Identify which cell holds the provided text, then report its [x, y] central coordinate. 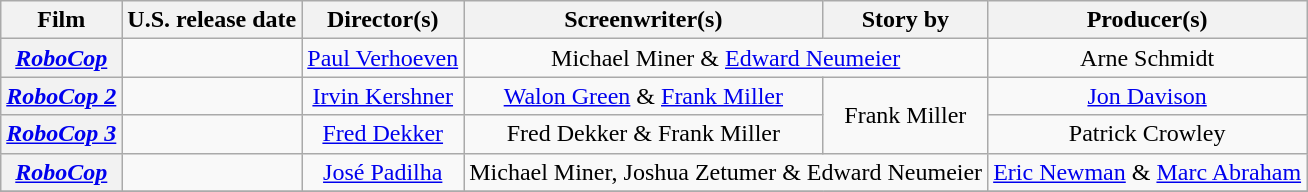
Patrick Crowley [1148, 134]
Arne Schmidt [1148, 58]
Story by [906, 20]
Irvin Kershner [383, 96]
Screenwriter(s) [644, 20]
RoboCop 3 [62, 134]
U.S. release date [212, 20]
Michael Miner & Edward Neumeier [726, 58]
Director(s) [383, 20]
Fred Dekker & Frank Miller [644, 134]
Michael Miner, Joshua Zetumer & Edward Neumeier [726, 172]
José Padilha [383, 172]
RoboCop 2 [62, 96]
Fred Dekker [383, 134]
Paul Verhoeven [383, 58]
Frank Miller [906, 115]
Film [62, 20]
Jon Davison [1148, 96]
Walon Green & Frank Miller [644, 96]
Eric Newman & Marc Abraham [1148, 172]
Producer(s) [1148, 20]
